Pinpoint the cell where the given text exists, returning its [x, y] midpoint coordinate. 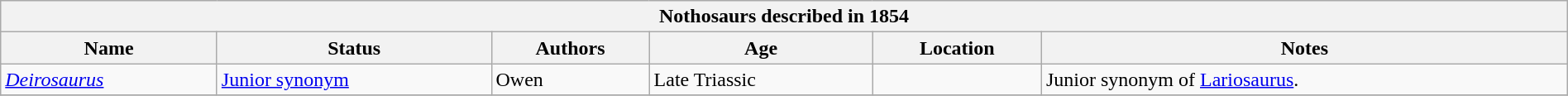
Notes [1304, 48]
Nothosaurs described in 1854 [784, 17]
Name [109, 48]
Deirosaurus [109, 79]
Status [354, 48]
Age [761, 48]
Location [957, 48]
Owen [571, 79]
Junior synonym of Lariosaurus. [1304, 79]
Authors [571, 48]
Junior synonym [354, 79]
Late Triassic [761, 79]
